From the cell containing the given text, extract its center point as [X, Y] coordinate. 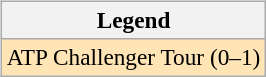
ATP Challenger Tour (0–1) [133, 57]
Legend [133, 20]
